Scan for the cell matching the given text and deliver its [x, y] coordinate at center. 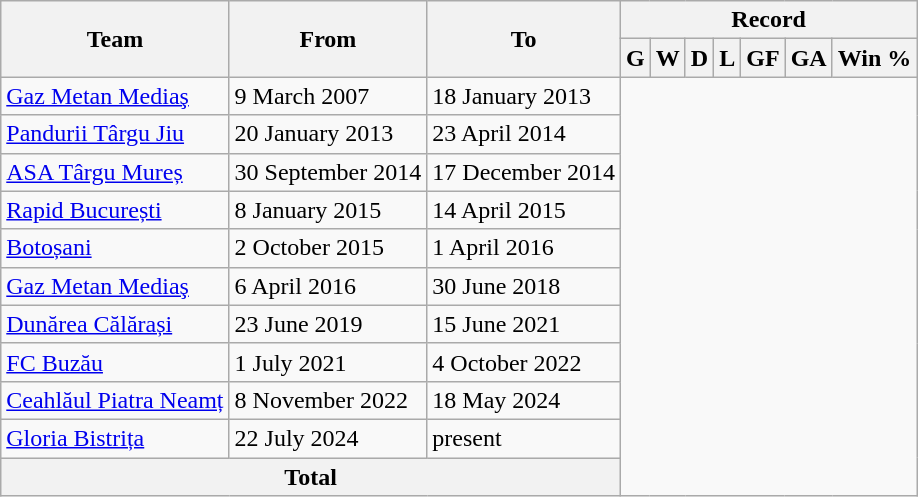
14 April 2015 [524, 210]
GA [808, 58]
18 May 2024 [524, 400]
Gloria Bistrița [115, 438]
18 January 2013 [524, 96]
17 December 2014 [524, 172]
Rapid București [115, 210]
30 September 2014 [328, 172]
4 October 2022 [524, 362]
22 July 2024 [328, 438]
8 January 2015 [328, 210]
Dunărea Călărași [115, 324]
D [699, 58]
8 November 2022 [328, 400]
Record [768, 20]
Ceahlăul Piatra Neamț [115, 400]
20 January 2013 [328, 134]
Botoșani [115, 248]
9 March 2007 [328, 96]
From [328, 39]
Win % [874, 58]
1 July 2021 [328, 362]
6 April 2016 [328, 286]
Team [115, 39]
present [524, 438]
Total [311, 477]
L [728, 58]
FC Buzău [115, 362]
23 April 2014 [524, 134]
2 October 2015 [328, 248]
To [524, 39]
15 June 2021 [524, 324]
W [668, 58]
Pandurii Târgu Jiu [115, 134]
1 April 2016 [524, 248]
30 June 2018 [524, 286]
GF [763, 58]
G [635, 58]
ASA Târgu Mureș [115, 172]
23 June 2019 [328, 324]
